Search for the cell housing the specified text and yield its [x, y] center coordinate. 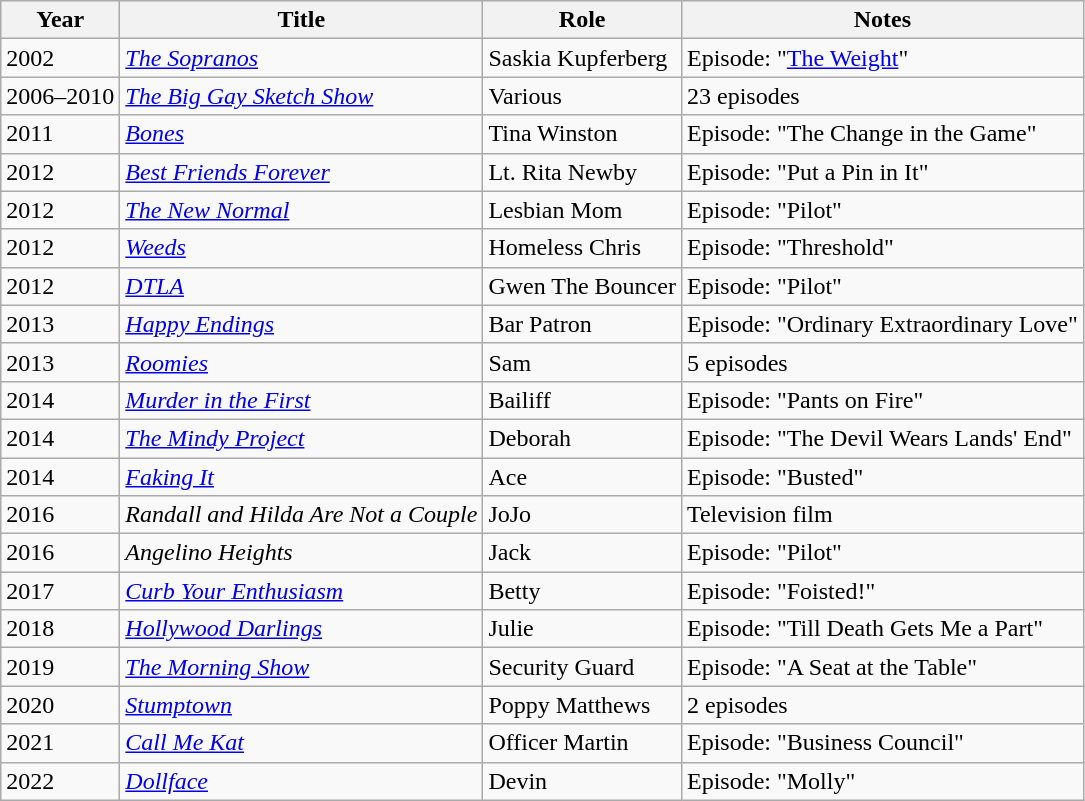
Deborah [582, 438]
Homeless Chris [582, 248]
Dollface [302, 781]
Lt. Rita Newby [582, 172]
Officer Martin [582, 743]
Angelino Heights [302, 553]
Year [60, 20]
Gwen The Bouncer [582, 286]
Jack [582, 553]
Roomies [302, 362]
Tina Winston [582, 134]
2022 [60, 781]
Title [302, 20]
2006–2010 [60, 96]
Episode: "Ordinary Extraordinary Love" [882, 324]
Happy Endings [302, 324]
The Morning Show [302, 667]
Bailiff [582, 400]
2017 [60, 591]
The New Normal [302, 210]
Episode: "Threshold" [882, 248]
Ace [582, 477]
2020 [60, 705]
Episode: "Molly" [882, 781]
Lesbian Mom [582, 210]
Sam [582, 362]
Episode: "Busted" [882, 477]
Curb Your Enthusiasm [302, 591]
Poppy Matthews [582, 705]
Hollywood Darlings [302, 629]
Episode: "Business Council" [882, 743]
Television film [882, 515]
Episode: "The Weight" [882, 58]
Bar Patron [582, 324]
DTLA [302, 286]
Security Guard [582, 667]
The Sopranos [302, 58]
Faking It [302, 477]
Murder in the First [302, 400]
Episode: "A Seat at the Table" [882, 667]
2021 [60, 743]
Betty [582, 591]
2 episodes [882, 705]
Episode: "Pants on Fire" [882, 400]
2019 [60, 667]
Call Me Kat [302, 743]
Role [582, 20]
Episode: "Put a Pin in It" [882, 172]
Best Friends Forever [302, 172]
Episode: "Foisted!" [882, 591]
Episode: "Till Death Gets Me a Part" [882, 629]
JoJo [582, 515]
Weeds [302, 248]
23 episodes [882, 96]
2002 [60, 58]
2011 [60, 134]
Randall and Hilda Are Not a Couple [302, 515]
2018 [60, 629]
5 episodes [882, 362]
Episode: "The Devil Wears Lands' End" [882, 438]
Episode: "The Change in the Game" [882, 134]
Bones [302, 134]
The Big Gay Sketch Show [302, 96]
The Mindy Project [302, 438]
Notes [882, 20]
Various [582, 96]
Devin [582, 781]
Stumptown [302, 705]
Saskia Kupferberg [582, 58]
Julie [582, 629]
